Pinpoint the cell where the given text exists, returning its [X, Y] midpoint coordinate. 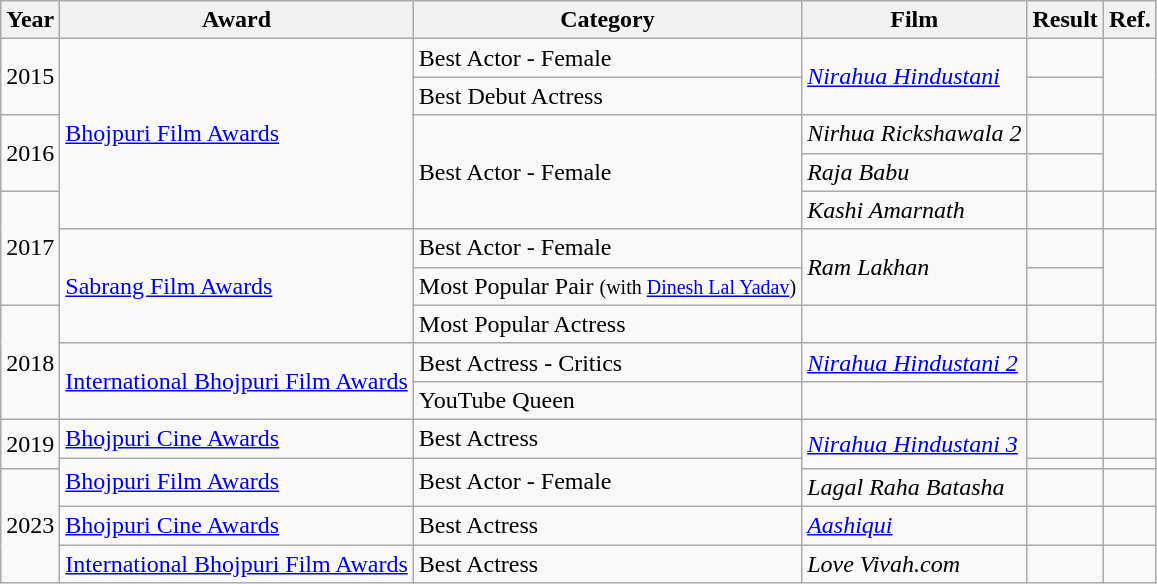
2023 [30, 526]
Ram Lakhan [914, 267]
Category [607, 20]
Best Actress - Critics [607, 362]
Lagal Raha Batasha [914, 488]
Nirahua Hindustani 2 [914, 362]
2019 [30, 444]
Film [914, 20]
2016 [30, 153]
2017 [30, 248]
2018 [30, 362]
Aashiqui [914, 526]
Kashi Amarnath [914, 210]
Most Popular Actress [607, 324]
Best Debut Actress [607, 96]
Nirahua Hindustani 3 [914, 444]
Most Popular Pair (with Dinesh Lal Yadav) [607, 286]
2015 [30, 77]
Year [30, 20]
Result [1065, 20]
Love Vivah.com [914, 564]
Raja Babu [914, 172]
YouTube Queen [607, 400]
Nirahua Hindustani [914, 77]
Award [236, 20]
Ref. [1130, 20]
Sabrang Film Awards [236, 286]
Nirhua Rickshawala 2 [914, 134]
